Output the [x, y] coordinate of the center of the cell containing the given text.  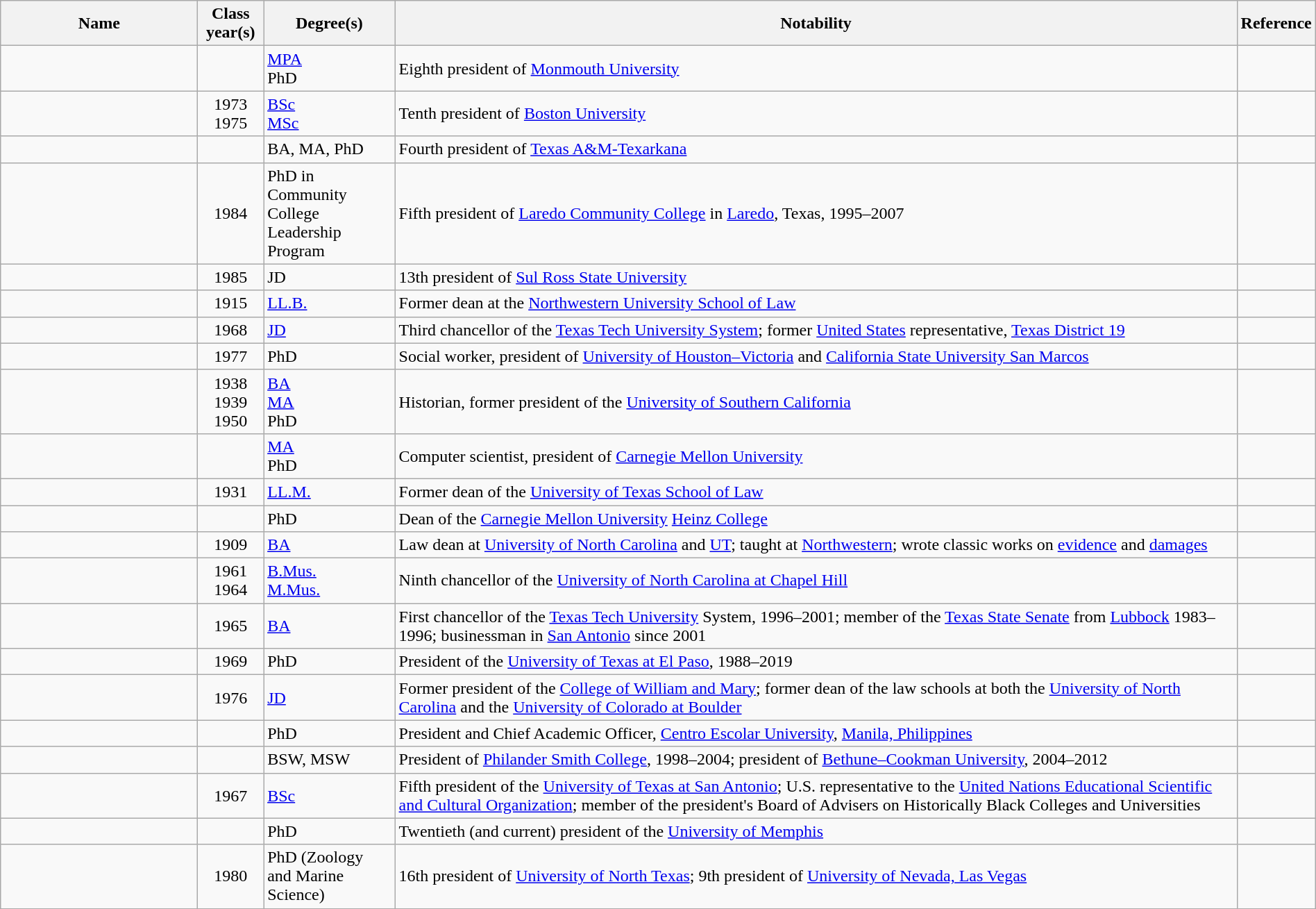
Former dean of the University of Texas School of Law [816, 492]
Ninth chancellor of the University of North Carolina at Chapel Hill [816, 581]
Tenth president of Boston University [816, 114]
BA, MA, PhD [329, 149]
Historian, former president of the University of Southern California [816, 401]
B.Mus.M.Mus. [329, 581]
Reference [1276, 24]
Fourth president of Texas A&M-Texarkana [816, 149]
16th president of University of North Texas; 9th president of University of Nevada, Las Vegas [816, 876]
BSW, MSW [329, 760]
Degree(s) [329, 24]
1985 [230, 277]
Law dean at University of North Carolina and UT; taught at Northwestern; wrote classic works on evidence and damages [816, 545]
Third chancellor of the Texas Tech University System; former United States representative, Texas District 19 [816, 330]
19611964 [230, 581]
1977 [230, 356]
Former dean at the Northwestern University School of Law [816, 303]
Twentieth (and current) president of the University of Memphis [816, 831]
President of Philander Smith College, 1998–2004; president of Bethune–Cookman University, 2004–2012 [816, 760]
BSc [329, 796]
19731975 [230, 114]
1984 [230, 213]
President and Chief Academic Officer, Centro Escolar University, Manila, Philippines [816, 733]
1931 [230, 492]
1976 [230, 697]
President of the University of Texas at El Paso, 1988–2019 [816, 662]
Fifth president of Laredo Community College in Laredo, Texas, 1995–2007 [816, 213]
BAMAPhD [329, 401]
PhD (Zoology and Marine Science) [329, 876]
MPAPhD [329, 68]
LL.M. [329, 492]
Eighth president of Monmouth University [816, 68]
Notability [816, 24]
PhD in Community College Leadership Program [329, 213]
1915 [230, 303]
Name [99, 24]
Computer scientist, president of Carnegie Mellon University [816, 456]
1967 [230, 796]
Class year(s) [230, 24]
LL.B. [329, 303]
1965 [230, 626]
Social worker, president of University of Houston–Victoria and California State University San Marcos [816, 356]
Dean of the Carnegie Mellon University Heinz College [816, 519]
MAPhD [329, 456]
1980 [230, 876]
1909 [230, 545]
13th president of Sul Ross State University [816, 277]
193819391950 [230, 401]
1968 [230, 330]
1969 [230, 662]
BScMSc [329, 114]
